Locate the cell with the specified text and output its (x, y) center coordinate. 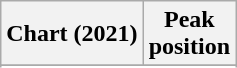
Chart (2021) (72, 34)
Peakposition (189, 34)
